Detect which cell encompasses the target text, then output its (x, y) center coordinate. 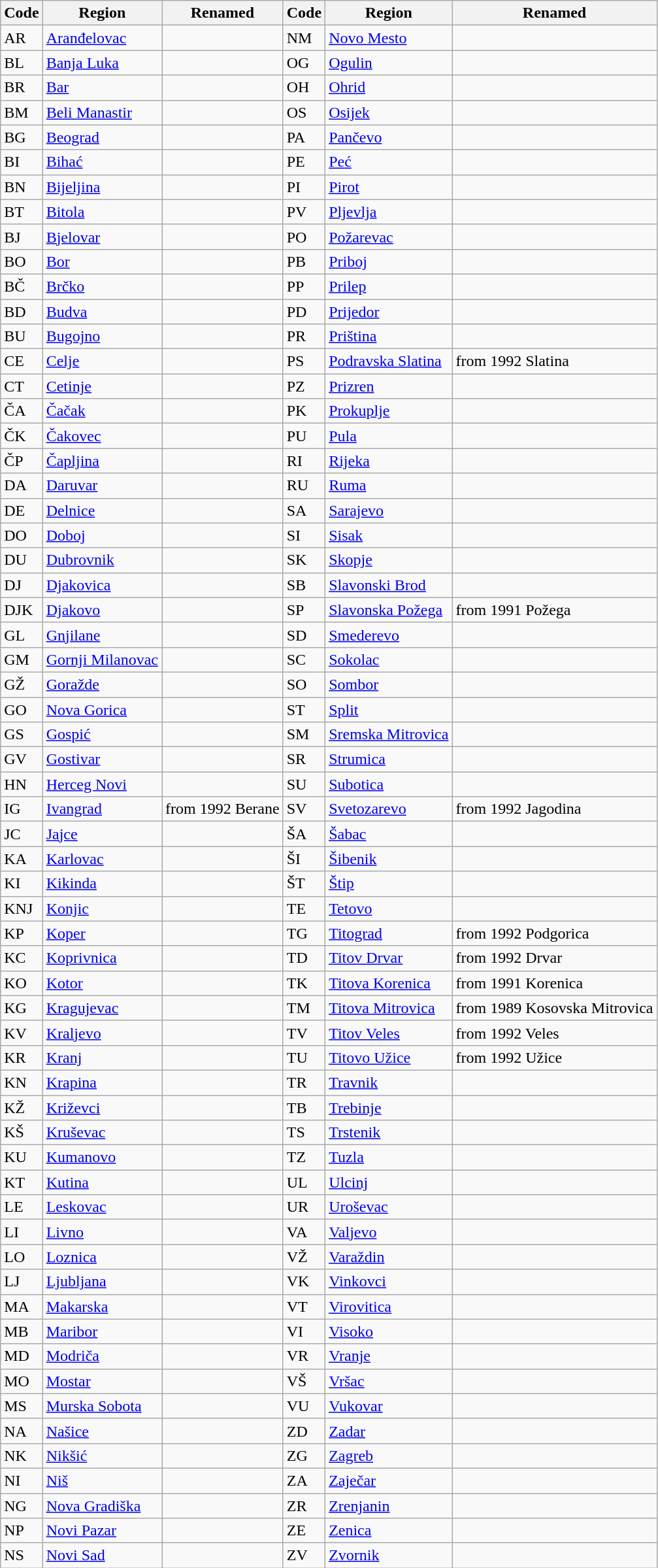
Mostar (102, 1381)
Bijeljina (102, 187)
RU (304, 486)
Aranđelovac (102, 38)
TV (304, 1033)
ČK (22, 436)
TD (304, 958)
Ruma (389, 486)
Kragujevac (102, 1008)
ŠT (304, 884)
Vinkovci (389, 1282)
Zagreb (389, 1456)
Pančevo (389, 137)
Sarajevo (389, 510)
SI (304, 535)
MD (22, 1356)
NA (22, 1431)
Trebinje (389, 1108)
PV (304, 212)
Našice (102, 1431)
NM (304, 38)
Virovitica (389, 1307)
VR (304, 1356)
LO (22, 1257)
PO (304, 237)
Križevci (102, 1108)
ŠI (304, 859)
PE (304, 162)
Priboj (389, 261)
KC (22, 958)
GS (22, 735)
KO (22, 983)
KŽ (22, 1108)
IG (22, 809)
JC (22, 834)
KP (22, 933)
KŠ (22, 1133)
DA (22, 486)
NP (22, 1531)
Niš (102, 1480)
Uroševac (389, 1207)
Pirot (389, 187)
SU (304, 784)
Murska Sobota (102, 1406)
Bjelovar (102, 237)
ČA (22, 411)
Herceg Novi (102, 784)
ČP (22, 461)
Peć (389, 162)
SO (304, 684)
PS (304, 361)
Krapina (102, 1082)
Dubrovnik (102, 560)
TB (304, 1108)
Šibenik (389, 859)
Koper (102, 933)
AR (22, 38)
Čakovec (102, 436)
PZ (304, 386)
Slavonski Brod (389, 585)
Titova Mitrovica (389, 1008)
Požarevac (389, 237)
BD (22, 312)
Maribor (102, 1331)
BO (22, 261)
Ljubljana (102, 1282)
SC (304, 659)
Livno (102, 1232)
LE (22, 1207)
OS (304, 112)
CT (22, 386)
Pljevlja (389, 212)
Zenica (389, 1531)
Kruševac (102, 1133)
BČ (22, 286)
MA (22, 1307)
SK (304, 560)
ZG (304, 1456)
ZR (304, 1505)
TK (304, 983)
Rijeka (389, 461)
OH (304, 88)
Slavonska Požega (389, 610)
GM (22, 659)
Tuzla (389, 1158)
Beli Manastir (102, 112)
ZD (304, 1431)
KT (22, 1182)
ZE (304, 1531)
Valjevo (389, 1232)
from 1992 Užice (554, 1058)
NG (22, 1505)
KG (22, 1008)
TE (304, 909)
Koprivnica (102, 958)
Nikšić (102, 1456)
BM (22, 112)
BJ (22, 237)
Budva (102, 312)
VA (304, 1232)
DU (22, 560)
Novi Pazar (102, 1531)
Subotica (389, 784)
Pula (389, 436)
Bitola (102, 212)
Kraljevo (102, 1033)
from 1992 Jagodina (554, 809)
Vukovar (389, 1406)
Djakovica (102, 585)
KN (22, 1082)
VT (304, 1307)
Kranj (102, 1058)
PD (304, 312)
SV (304, 809)
Trstenik (389, 1133)
Gnjilane (102, 635)
LI (22, 1232)
Prilep (389, 286)
PP (304, 286)
from 1991 Požega (554, 610)
VŠ (304, 1381)
VI (304, 1331)
Titov Veles (389, 1033)
Bugojno (102, 337)
Celje (102, 361)
SA (304, 510)
Čapljina (102, 461)
Travnik (389, 1082)
SB (304, 585)
Makarska (102, 1307)
Daruvar (102, 486)
Sisak (389, 535)
Titograd (389, 933)
Titov Drvar (389, 958)
Zadar (389, 1431)
BU (22, 337)
TU (304, 1058)
MB (22, 1331)
Modriča (102, 1356)
Sombor (389, 684)
OG (304, 63)
GŽ (22, 684)
Visoko (389, 1331)
VK (304, 1282)
TZ (304, 1158)
Delnice (102, 510)
Kumanovo (102, 1158)
TR (304, 1082)
Djakovo (102, 610)
DO (22, 535)
SD (304, 635)
KNJ (22, 909)
Priština (389, 337)
Nova Gradiška (102, 1505)
Štip (389, 884)
BI (22, 162)
PI (304, 187)
SP (304, 610)
BG (22, 137)
BT (22, 212)
PU (304, 436)
PA (304, 137)
Titovo Užice (389, 1058)
KR (22, 1058)
ST (304, 709)
NS (22, 1556)
Novo Mesto (389, 38)
Svetozarevo (389, 809)
TS (304, 1133)
Osijek (389, 112)
Goražde (102, 684)
DJ (22, 585)
PK (304, 411)
Split (389, 709)
Prokuplje (389, 411)
GV (22, 759)
TG (304, 933)
from 1992 Podgorica (554, 933)
NK (22, 1456)
Vranje (389, 1356)
Banja Luka (102, 63)
BN (22, 187)
LJ (22, 1282)
Bihać (102, 162)
Karlovac (102, 859)
HN (22, 784)
Sokolac (389, 659)
Zvornik (389, 1556)
Gostivar (102, 759)
Kikinda (102, 884)
DJK (22, 610)
Sremska Mitrovica (389, 735)
Ulcinj (389, 1182)
BR (22, 88)
from 1992 Slatina (554, 361)
Titova Korenica (389, 983)
Šabac (389, 834)
Prijedor (389, 312)
CE (22, 361)
Zaječar (389, 1480)
SM (304, 735)
VU (304, 1406)
from 1991 Korenica (554, 983)
Vršac (389, 1381)
KA (22, 859)
from 1992 Berane (223, 809)
Ogulin (389, 63)
Beograd (102, 137)
from 1992 Drvar (554, 958)
Smederevo (389, 635)
Kotor (102, 983)
Konjic (102, 909)
GO (22, 709)
Bar (102, 88)
DE (22, 510)
KI (22, 884)
Doboj (102, 535)
MO (22, 1381)
Strumica (389, 759)
PB (304, 261)
KU (22, 1158)
ZV (304, 1556)
UL (304, 1182)
Ohrid (389, 88)
Gospić (102, 735)
TM (304, 1008)
VŽ (304, 1257)
ŠA (304, 834)
Zrenjanin (389, 1505)
Gornji Milanovac (102, 659)
Brčko (102, 286)
ZA (304, 1480)
Čačak (102, 411)
Cetinje (102, 386)
from 1989 Kosovska Mitrovica (554, 1008)
PR (304, 337)
MS (22, 1406)
UR (304, 1207)
Podravska Slatina (389, 361)
NI (22, 1480)
Skopje (389, 560)
BL (22, 63)
Novi Sad (102, 1556)
Bor (102, 261)
Leskovac (102, 1207)
from 1992 Veles (554, 1033)
Kutina (102, 1182)
Prizren (389, 386)
Tetovo (389, 909)
Ivangrad (102, 809)
SR (304, 759)
GL (22, 635)
KV (22, 1033)
Loznica (102, 1257)
Varaždin (389, 1257)
Jajce (102, 834)
RI (304, 461)
Nova Gorica (102, 709)
